From the cell containing the given text, extract its center point as [X, Y] coordinate. 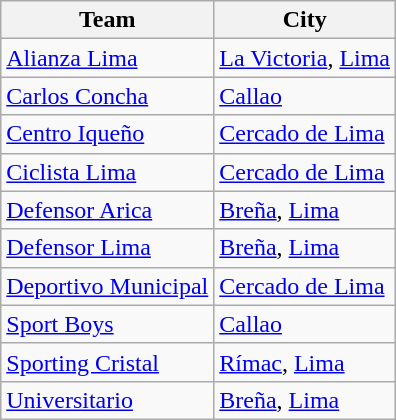
Alianza Lima [108, 58]
City [305, 20]
La Victoria, Lima [305, 58]
Carlos Concha [108, 96]
Deportivo Municipal [108, 286]
Team [108, 20]
Centro Iqueño [108, 134]
Universitario [108, 400]
Defensor Lima [108, 248]
Defensor Arica [108, 210]
Ciclista Lima [108, 172]
Sporting Cristal [108, 362]
Rímac, Lima [305, 362]
Sport Boys [108, 324]
